Find where the given text appears and provide that cell's center as (X, Y) coordinate. 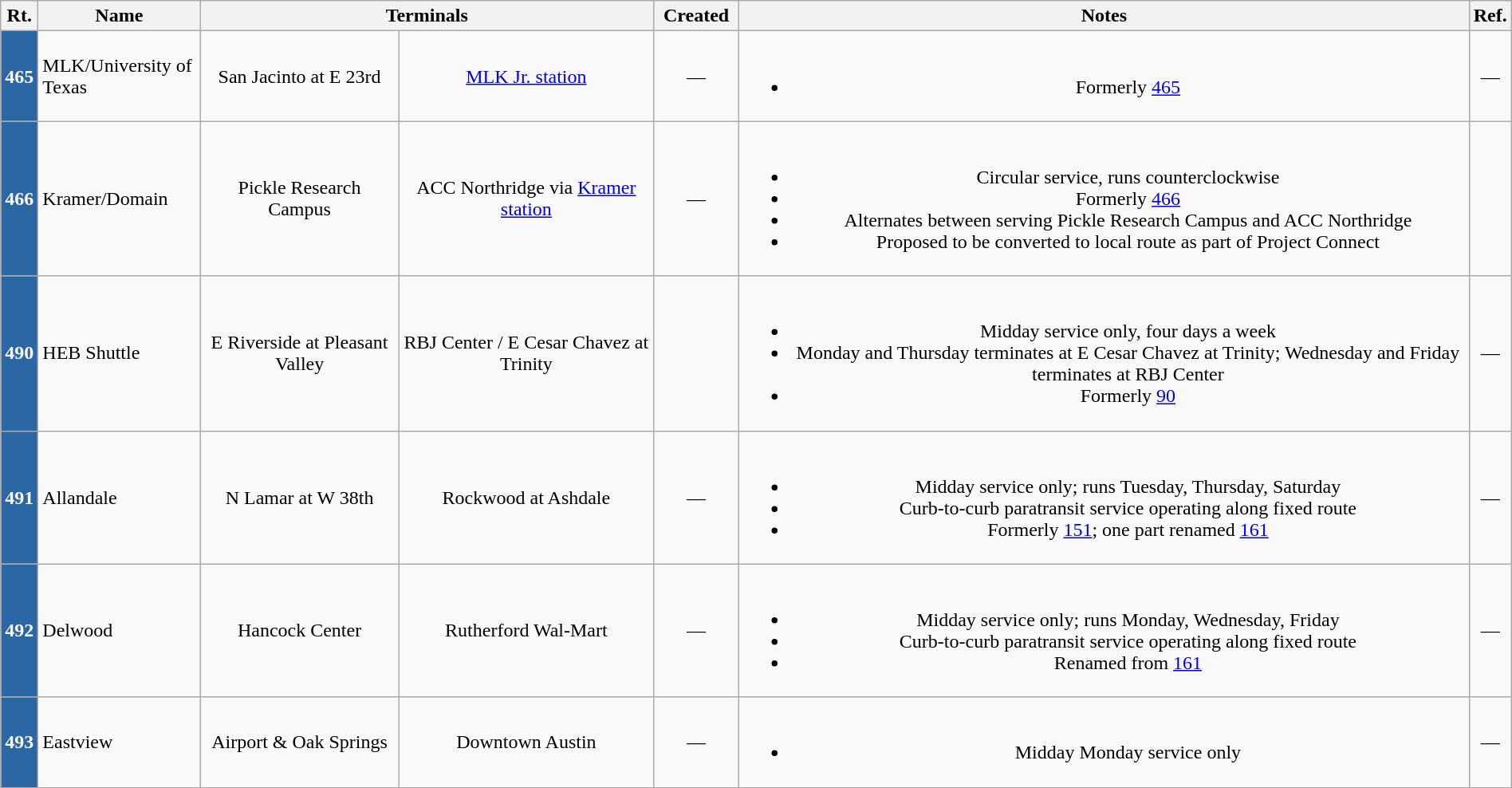
Ref. (1490, 16)
492 (19, 630)
Pickle Research Campus (300, 199)
Formerly 465 (1104, 77)
465 (19, 77)
Kramer/Domain (120, 199)
N Lamar at W 38th (300, 498)
HEB Shuttle (120, 353)
Midday service only; runs Monday, Wednesday, FridayCurb-to-curb paratransit service operating along fixed routeRenamed from 161 (1104, 630)
ACC Northridge via Kramer station (526, 199)
Rockwood at Ashdale (526, 498)
San Jacinto at E 23rd (300, 77)
Notes (1104, 16)
MLK Jr. station (526, 77)
Hancock Center (300, 630)
490 (19, 353)
E Riverside at Pleasant Valley (300, 353)
Airport & Oak Springs (300, 742)
Delwood (120, 630)
466 (19, 199)
Eastview (120, 742)
493 (19, 742)
RBJ Center / E Cesar Chavez at Trinity (526, 353)
Created (697, 16)
Downtown Austin (526, 742)
MLK/University of Texas (120, 77)
Name (120, 16)
Allandale (120, 498)
Rt. (19, 16)
491 (19, 498)
Midday Monday service only (1104, 742)
Midday service only; runs Tuesday, Thursday, SaturdayCurb-to-curb paratransit service operating along fixed routeFormerly 151; one part renamed 161 (1104, 498)
Terminals (427, 16)
Rutherford Wal-Mart (526, 630)
